Capture the cell that displays the provided text and extract its [x, y] central coordinate. 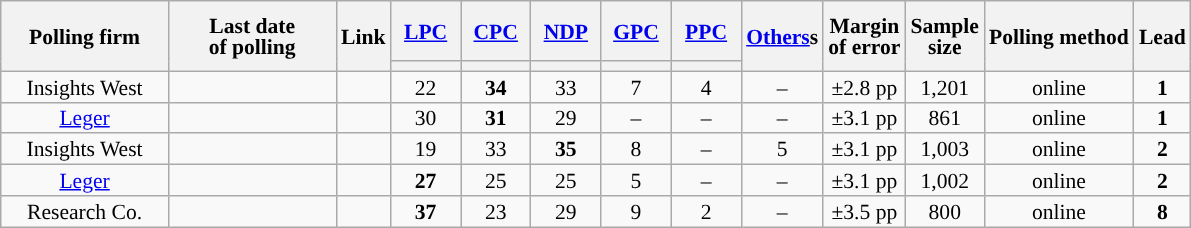
23 [496, 212]
NDP [566, 31]
Research Co. [85, 212]
861 [945, 118]
1,002 [945, 180]
PPC [706, 31]
34 [496, 86]
30 [426, 118]
800 [945, 212]
Last dateof polling [252, 36]
Polling method [1059, 36]
1,003 [945, 150]
Marginof error [864, 36]
±3.5 pp [864, 212]
37 [426, 212]
9 [636, 212]
±2.8 pp [864, 86]
LPC [426, 31]
Otherss [782, 36]
GPC [636, 31]
35 [566, 150]
4 [706, 86]
Polling firm [85, 36]
1,201 [945, 86]
CPC [496, 31]
Link [364, 36]
Samplesize [945, 36]
19 [426, 150]
27 [426, 180]
Lead [1162, 36]
31 [496, 118]
22 [426, 86]
7 [636, 86]
